Capture the cell that displays the provided text and extract its (X, Y) central coordinate. 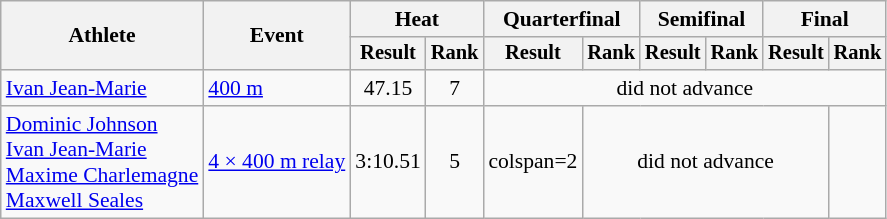
Dominic JohnsonIvan Jean-MarieMaxime CharlemagneMaxwell Seales (102, 162)
400 m (276, 88)
Heat (416, 19)
Semifinal (702, 19)
colspan=2 (532, 162)
Ivan Jean-Marie (102, 88)
3:10.51 (388, 162)
Quarterfinal (562, 19)
Athlete (102, 36)
4 × 400 m relay (276, 162)
Event (276, 36)
7 (455, 88)
Final (824, 19)
47.15 (388, 88)
5 (455, 162)
